Return [X, Y] of the center of cell containing provided text 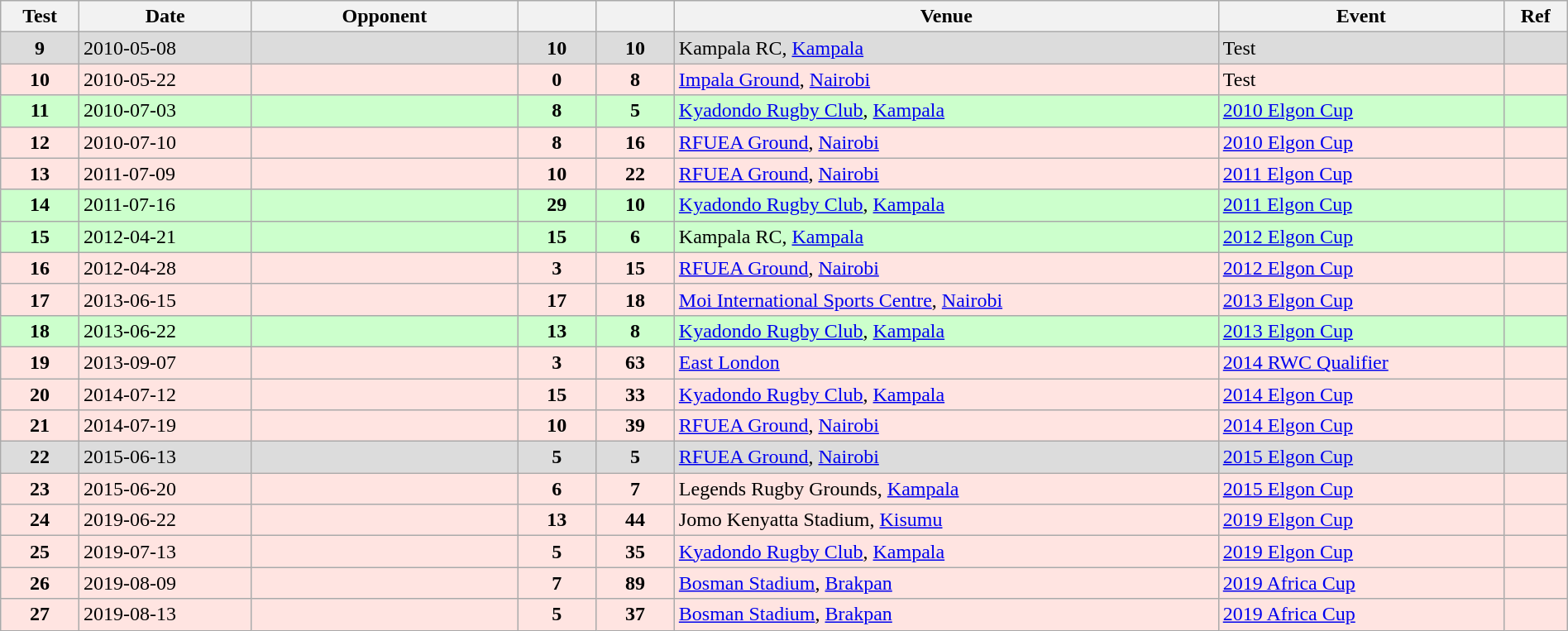
East London [946, 362]
2012-04-21 [165, 237]
Date [165, 17]
24 [40, 520]
2019-08-13 [165, 614]
27 [40, 614]
29 [557, 205]
Moi International Sports Centre, Nairobi [946, 299]
2019-07-13 [165, 552]
2010-05-22 [165, 79]
9 [40, 48]
35 [635, 552]
2013-06-15 [165, 299]
33 [635, 394]
2011-07-16 [165, 205]
2014-07-12 [165, 394]
2010-07-10 [165, 142]
Venue [946, 17]
2019-08-09 [165, 583]
0 [557, 79]
2013-06-22 [165, 331]
2015-06-20 [165, 489]
44 [635, 520]
26 [40, 583]
2010-07-03 [165, 111]
Legends Rugby Grounds, Kampala [946, 489]
2015-06-13 [165, 457]
19 [40, 362]
20 [40, 394]
Opponent [385, 17]
2012-04-28 [165, 268]
21 [40, 426]
2011-07-09 [165, 174]
2014-07-19 [165, 426]
2019-06-22 [165, 520]
12 [40, 142]
Ref [1535, 17]
63 [635, 362]
11 [40, 111]
2013-09-07 [165, 362]
2010-05-08 [165, 48]
37 [635, 614]
39 [635, 426]
Event [1361, 17]
Jomo Kenyatta Stadium, Kisumu [946, 520]
89 [635, 583]
2014 RWC Qualifier [1361, 362]
Impala Ground, Nairobi [946, 79]
14 [40, 205]
23 [40, 489]
25 [40, 552]
